Capture the cell that displays the provided text and extract its (x, y) central coordinate. 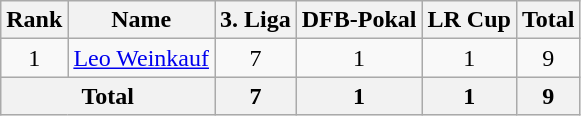
DFB-Pokal (359, 20)
Rank (34, 20)
Leo Weinkauf (142, 58)
Name (142, 20)
LR Cup (469, 20)
3. Liga (255, 20)
